Scan for the cell matching the given text and deliver its [x, y] coordinate at center. 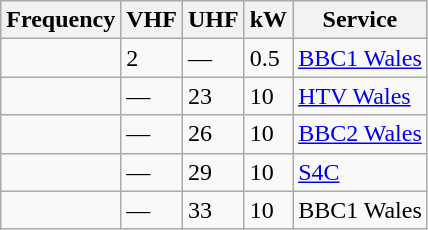
BBC2 Wales [360, 134]
0.5 [268, 58]
23 [213, 96]
UHF [213, 20]
29 [213, 172]
Service [360, 20]
33 [213, 210]
kW [268, 20]
2 [152, 58]
HTV Wales [360, 96]
26 [213, 134]
VHF [152, 20]
S4C [360, 172]
Frequency [61, 20]
